Search for the cell housing the specified text and yield its (x, y) center coordinate. 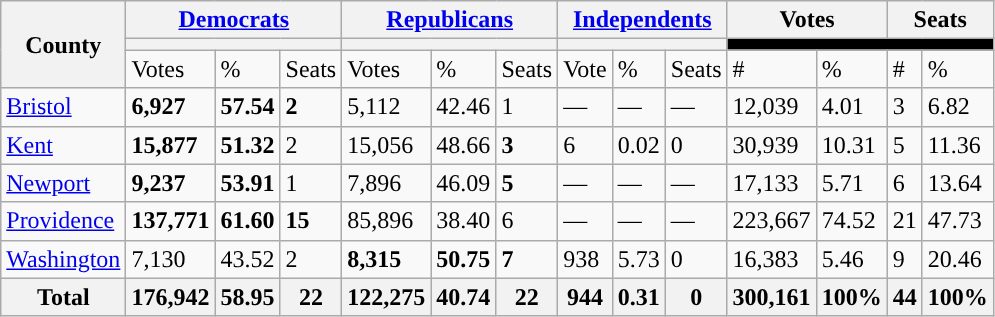
9 (904, 259)
46.09 (464, 183)
48.66 (464, 145)
7,896 (386, 183)
5,112 (386, 107)
12,039 (772, 107)
11.36 (958, 145)
9,237 (170, 183)
176,942 (170, 297)
5.46 (852, 259)
30,939 (772, 145)
0.31 (638, 297)
57.54 (248, 107)
42.46 (464, 107)
Republicans (450, 20)
8,315 (386, 259)
122,275 (386, 297)
7,130 (170, 259)
Providence (64, 221)
Vote (586, 69)
51.32 (248, 145)
938 (586, 259)
Washington (64, 259)
21 (904, 221)
Democrats (234, 20)
50.75 (464, 259)
53.91 (248, 183)
6,927 (170, 107)
43.52 (248, 259)
20.46 (958, 259)
40.74 (464, 297)
13.64 (958, 183)
Newport (64, 183)
15 (311, 221)
0.02 (638, 145)
10.31 (852, 145)
5.71 (852, 183)
15,056 (386, 145)
Independents (642, 20)
74.52 (852, 221)
44 (904, 297)
38.40 (464, 221)
16,383 (772, 259)
85,896 (386, 221)
County (64, 44)
300,161 (772, 297)
Total (64, 297)
47.73 (958, 221)
5.73 (638, 259)
17,133 (772, 183)
58.95 (248, 297)
7 (527, 259)
223,667 (772, 221)
4.01 (852, 107)
6.82 (958, 107)
944 (586, 297)
61.60 (248, 221)
15,877 (170, 145)
Kent (64, 145)
Bristol (64, 107)
137,771 (170, 221)
